Determine the (X, Y) coordinate at the center of the cell enclosing the given text.  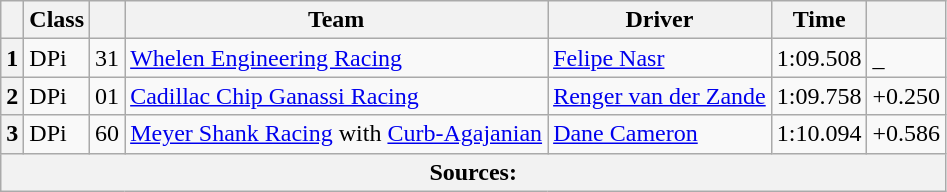
Cadillac Chip Ganassi Racing (336, 96)
60 (108, 134)
Driver (660, 20)
Sources: (474, 172)
Team (336, 20)
3 (12, 134)
Time (819, 20)
1:10.094 (819, 134)
1 (12, 58)
Whelen Engineering Racing (336, 58)
Dane Cameron (660, 134)
Felipe Nasr (660, 58)
Renger van der Zande (660, 96)
Class (57, 20)
_ (906, 58)
31 (108, 58)
1:09.508 (819, 58)
01 (108, 96)
1:09.758 (819, 96)
Meyer Shank Racing with Curb-Agajanian (336, 134)
2 (12, 96)
+0.250 (906, 96)
+0.586 (906, 134)
